Scan for the cell matching the given text and deliver its (X, Y) coordinate at center. 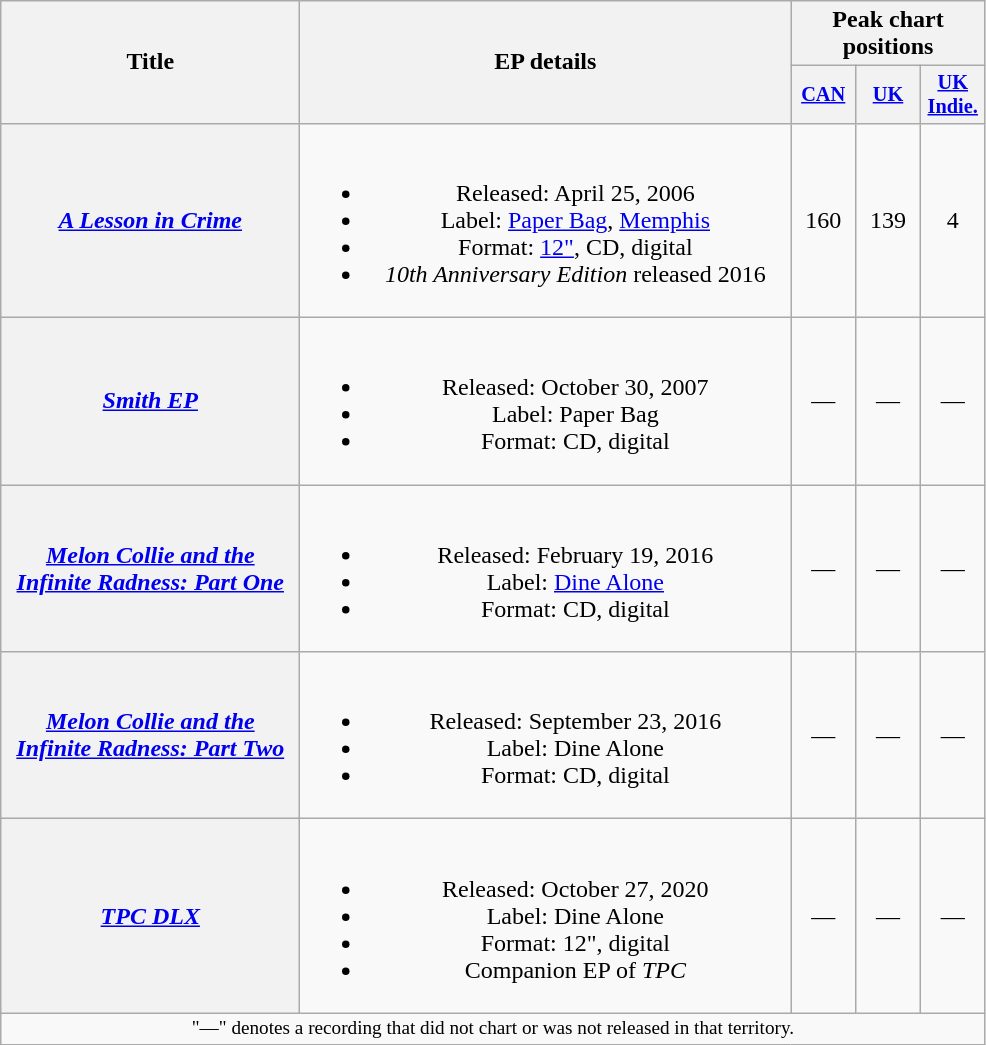
Title (150, 62)
UKIndie. (952, 95)
Released: February 19, 2016Label: Dine AloneFormat: CD, digital (546, 568)
Melon Collie and the Infinite Radness: Part Two (150, 736)
Released: April 25, 2006Label: Paper Bag, Memphis Format: 12", CD, digital10th Anniversary Edition released 2016 (546, 220)
Smith EP (150, 402)
Peak chart positions (888, 34)
Released: October 30, 2007Label: Paper BagFormat: CD, digital (546, 402)
Released: October 27, 2020Label: Dine AloneFormat: 12", digitalCompanion EP of TPC (546, 916)
TPC DLX (150, 916)
UK (888, 95)
EP details (546, 62)
4 (952, 220)
160 (824, 220)
139 (888, 220)
"—" denotes a recording that did not chart or was not released in that territory. (493, 1029)
CAN (824, 95)
Released: September 23, 2016Label: Dine AloneFormat: CD, digital (546, 736)
Melon Collie and the Infinite Radness: Part One (150, 568)
A Lesson in Crime (150, 220)
